Scan for the cell matching the given text and deliver its [x, y] coordinate at center. 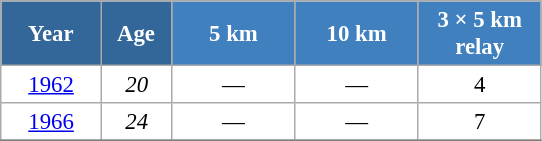
3 × 5 km relay [480, 34]
1966 [52, 122]
4 [480, 85]
20 [136, 85]
7 [480, 122]
24 [136, 122]
Age [136, 34]
1962 [52, 85]
10 km [356, 34]
5 km [234, 34]
Year [52, 34]
